Capture the cell that displays the provided text and extract its [X, Y] central coordinate. 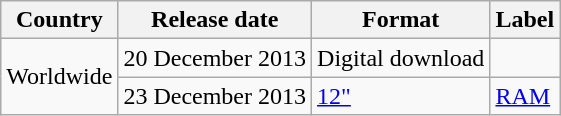
20 December 2013 [215, 58]
Release date [215, 20]
Label [525, 20]
12" [401, 96]
Country [60, 20]
23 December 2013 [215, 96]
RAM [525, 96]
Format [401, 20]
Digital download [401, 58]
Worldwide [60, 77]
